Locate the cell with the specified text and output its [x, y] center coordinate. 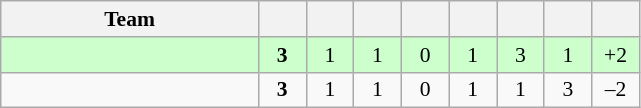
–2 [616, 90]
+2 [616, 55]
Team [130, 19]
